Capture the cell that displays the provided text and extract its [x, y] central coordinate. 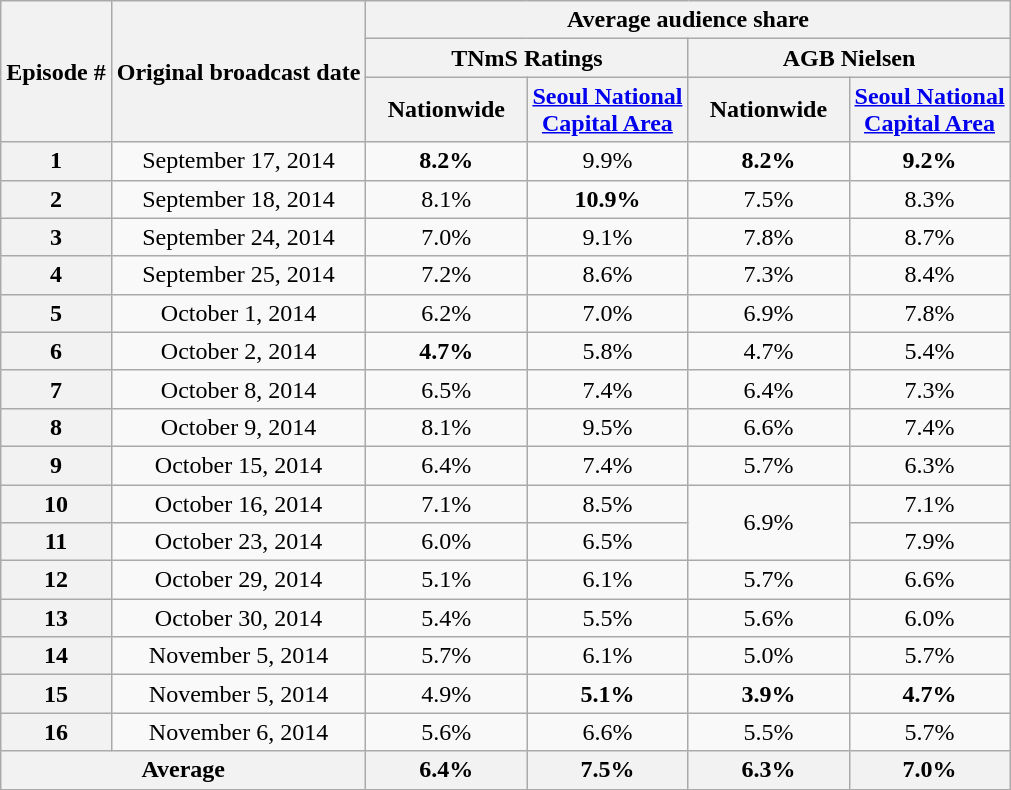
October 9, 2014 [238, 427]
9.5% [608, 427]
7 [56, 389]
Average [184, 770]
October 15, 2014 [238, 465]
12 [56, 580]
September 17, 2014 [238, 161]
September 24, 2014 [238, 237]
6.2% [446, 313]
10 [56, 503]
TNmS Ratings [527, 58]
5.8% [608, 351]
5.0% [768, 656]
8.7% [930, 237]
3 [56, 237]
13 [56, 618]
8 [56, 427]
5 [56, 313]
6 [56, 351]
14 [56, 656]
October 16, 2014 [238, 503]
Average audience share [688, 20]
3.9% [768, 694]
October 1, 2014 [238, 313]
October 29, 2014 [238, 580]
15 [56, 694]
October 30, 2014 [238, 618]
October 23, 2014 [238, 542]
1 [56, 161]
September 25, 2014 [238, 275]
AGB Nielsen [849, 58]
11 [56, 542]
9 [56, 465]
8.4% [930, 275]
October 2, 2014 [238, 351]
October 8, 2014 [238, 389]
10.9% [608, 199]
November 6, 2014 [238, 732]
Original broadcast date [238, 72]
9.2% [930, 161]
9.9% [608, 161]
4.9% [446, 694]
7.9% [930, 542]
9.1% [608, 237]
8.5% [608, 503]
Episode # [56, 72]
8.6% [608, 275]
16 [56, 732]
2 [56, 199]
7.2% [446, 275]
4 [56, 275]
8.3% [930, 199]
September 18, 2014 [238, 199]
